Output the (X, Y) coordinate of the center of the cell containing the given text.  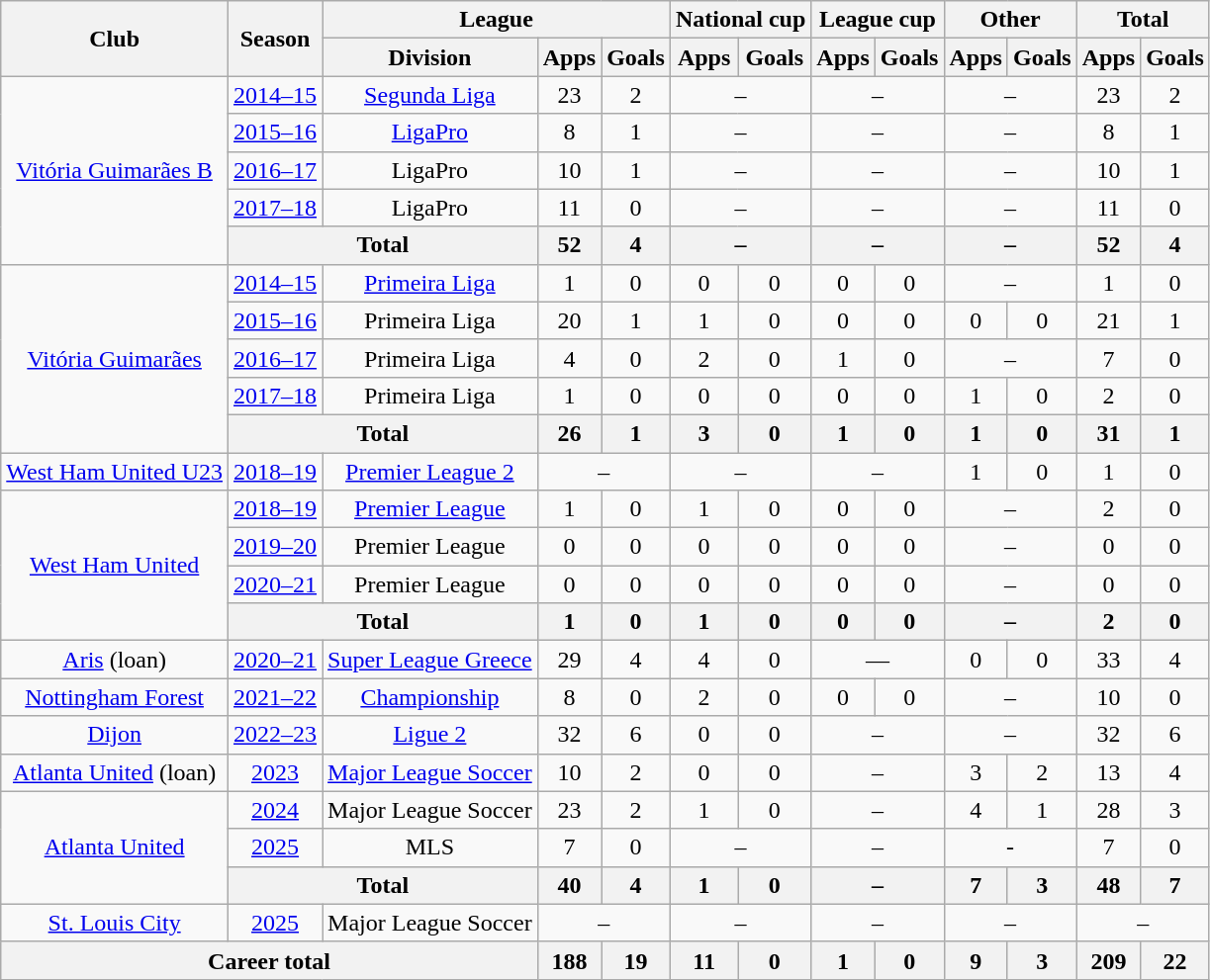
13 (1108, 772)
29 (569, 660)
Division (430, 57)
2021–22 (275, 697)
Other (1010, 20)
188 (569, 960)
League (497, 20)
Nottingham Forest (115, 697)
Vitória Guimarães B (115, 170)
26 (569, 433)
Atlanta United (loan) (115, 772)
2022–23 (275, 735)
Championship (430, 697)
20 (569, 320)
209 (1108, 960)
28 (1108, 810)
Season (275, 39)
19 (636, 960)
21 (1108, 320)
Aris (loan) (115, 660)
Super League Greece (430, 660)
West Ham United U23 (115, 472)
2019–20 (275, 547)
St. Louis City (115, 923)
2023 (275, 772)
22 (1175, 960)
Dijon (115, 735)
Ligue 2 (430, 735)
33 (1108, 660)
West Ham United (115, 566)
League cup (878, 20)
48 (1108, 885)
31 (1108, 433)
Atlanta United (115, 847)
- (1010, 847)
MLS (430, 847)
National cup (740, 20)
Segunda Liga (430, 95)
Career total (269, 960)
2024 (275, 810)
Premier League 2 (430, 472)
9 (976, 960)
Club (115, 39)
— (878, 660)
40 (569, 885)
Vitória Guimarães (115, 358)
